Extract the (x, y) coordinate from the center of the cell holding the provided text.  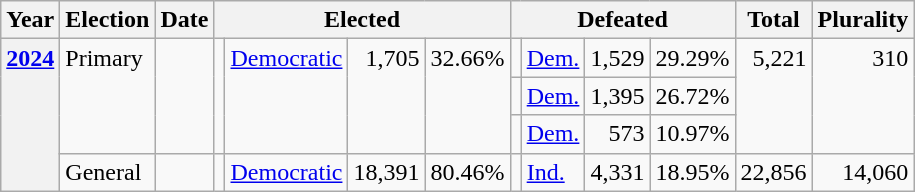
Plurality (863, 20)
32.66% (468, 96)
2024 (30, 115)
Primary (108, 96)
General (108, 172)
Year (30, 20)
Election (108, 20)
1,395 (618, 96)
22,856 (774, 172)
5,221 (774, 96)
10.97% (692, 134)
4,331 (618, 172)
26.72% (692, 96)
1,529 (618, 58)
80.46% (468, 172)
29.29% (692, 58)
Defeated (622, 20)
14,060 (863, 172)
Ind. (553, 172)
1,705 (386, 96)
Date (184, 20)
18,391 (386, 172)
310 (863, 96)
18.95% (692, 172)
573 (618, 134)
Elected (362, 20)
Total (774, 20)
